Extract the [X, Y] coordinate from the center of the cell holding the provided text.  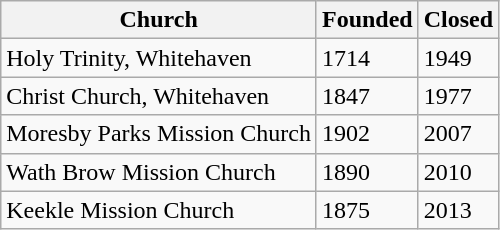
1902 [367, 134]
Wath Brow Mission Church [159, 172]
1847 [367, 96]
Christ Church, Whitehaven [159, 96]
1949 [458, 58]
2010 [458, 172]
1714 [367, 58]
Holy Trinity, Whitehaven [159, 58]
Church [159, 20]
2013 [458, 210]
1977 [458, 96]
Keekle Mission Church [159, 210]
1875 [367, 210]
Moresby Parks Mission Church [159, 134]
Founded [367, 20]
1890 [367, 172]
Closed [458, 20]
2007 [458, 134]
